Output the (X, Y) coordinate of the center of the cell containing the given text.  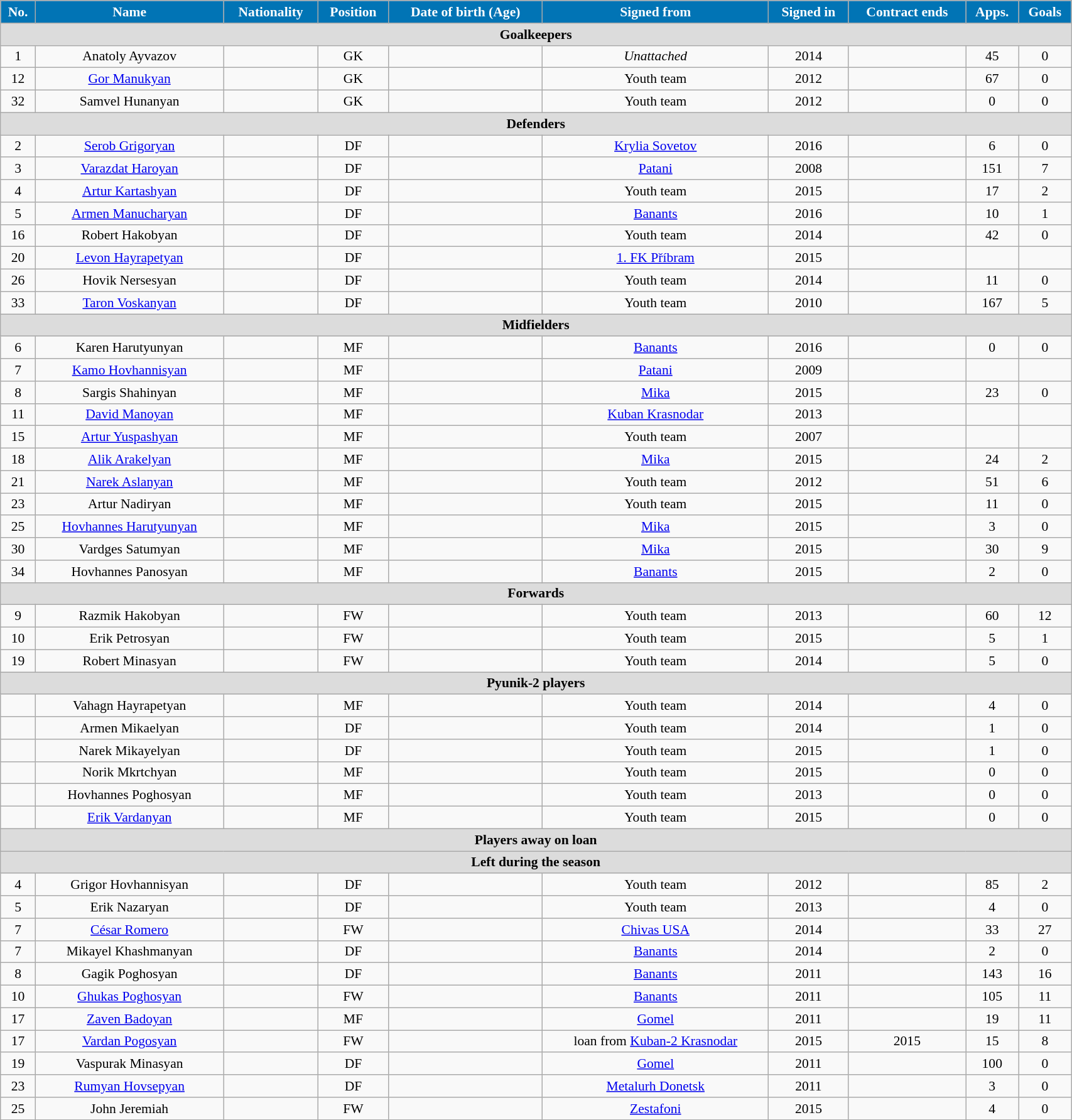
105 (992, 997)
45 (992, 57)
Signed from (656, 12)
loan from Kuban-2 Krasnodar (656, 1041)
Robert Hakobyan (129, 236)
Gor Manukyan (129, 79)
Grigor Hovhannisyan (129, 885)
No. (18, 12)
27 (1045, 930)
Hovik Nersesyan (129, 281)
Erik Petrosyan (129, 639)
Narek Mikayelyan (129, 751)
60 (992, 616)
Zestafoni (656, 1109)
42 (992, 236)
Kuban Krasnodar (656, 415)
100 (992, 1064)
Artur Kartashyan (129, 191)
Vardan Pogosyan (129, 1041)
Razmik Hakobyan (129, 616)
Karen Harutyunyan (129, 348)
Erik Nazaryan (129, 907)
Rumyan Hovsepyan (129, 1086)
Unattached (656, 57)
Hovhannes Panosyan (129, 572)
Signed in (809, 12)
Goalkeepers (536, 35)
2007 (809, 437)
Artur Nadiryan (129, 504)
26 (18, 281)
Contract ends (907, 12)
2009 (809, 370)
18 (18, 460)
Ghukas Poghosyan (129, 997)
Vahagn Hayrapetyan (129, 706)
Krylia Sovetov (656, 146)
Pyunik-2 players (536, 683)
Chivas USA (656, 930)
Zaven Badoyan (129, 1019)
1. FK Příbram (656, 258)
143 (992, 974)
20 (18, 258)
César Romero (129, 930)
Armen Mikaelyan (129, 728)
Artur Yuspashyan (129, 437)
Kamo Hovhannisyan (129, 370)
2010 (809, 303)
Hovhannes Harutyunyan (129, 527)
167 (992, 303)
Vardges Satumyan (129, 549)
Hovhannes Poghosyan (129, 795)
Armen Manucharyan (129, 214)
85 (992, 885)
Samvel Hunanyan (129, 102)
Defenders (536, 124)
Narek Aslanyan (129, 482)
John Jeremiah (129, 1109)
Serob Grigoryan (129, 146)
Vaspurak Minasyan (129, 1064)
Date of birth (Age) (466, 12)
Midfielders (536, 325)
32 (18, 102)
Mikayel Khashmanyan (129, 952)
Goals (1045, 12)
Name (129, 12)
Sargis Shahinyan (129, 393)
Gagik Poghosyan (129, 974)
Players away on loan (536, 840)
Erik Vardanyan (129, 818)
Apps. (992, 12)
2008 (809, 169)
Left during the season (536, 862)
Levon Hayrapetyan (129, 258)
Robert Minasyan (129, 661)
21 (18, 482)
Anatoly Ayvazov (129, 57)
Position (353, 12)
67 (992, 79)
Nationality (271, 12)
Metalurh Donetsk (656, 1086)
Norik Mkrtchyan (129, 773)
David Manoyan (129, 415)
34 (18, 572)
24 (992, 460)
51 (992, 482)
Forwards (536, 594)
151 (992, 169)
Varazdat Haroyan (129, 169)
Alik Arakelyan (129, 460)
Taron Voskanyan (129, 303)
